Extract the (x, y) coordinate from the center of the cell holding the provided text.  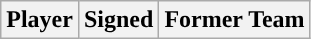
Player (40, 20)
Former Team (234, 20)
Signed (118, 20)
